Output the (x, y) coordinate of the center of the cell containing the given text.  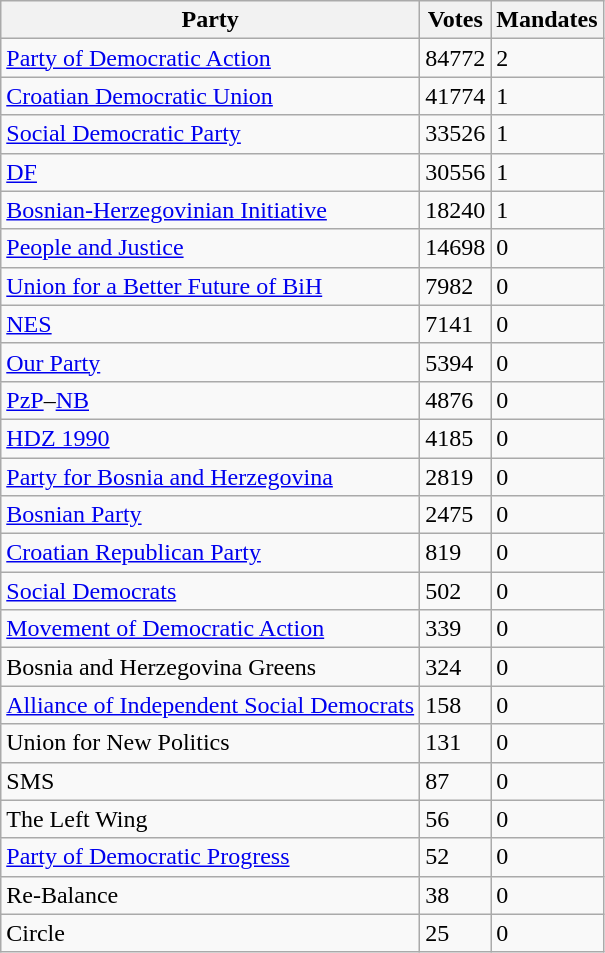
Social Democrats (210, 591)
Circle (210, 933)
Mandates (547, 20)
People and Justice (210, 248)
5394 (456, 362)
25 (456, 933)
The Left Wing (210, 819)
Party of Democratic Progress (210, 857)
NES (210, 324)
87 (456, 781)
324 (456, 667)
52 (456, 857)
56 (456, 819)
502 (456, 591)
Union for New Politics (210, 743)
33526 (456, 134)
Party for Bosnia and Herzegovina (210, 477)
30556 (456, 172)
819 (456, 553)
SMS (210, 781)
Bosnian Party (210, 515)
DF (210, 172)
2819 (456, 477)
7982 (456, 286)
7141 (456, 324)
Movement of Democratic Action (210, 629)
38 (456, 895)
Social Democratic Party (210, 134)
HDZ 1990 (210, 438)
Croatian Democratic Union (210, 96)
18240 (456, 210)
Party (210, 20)
4876 (456, 400)
339 (456, 629)
PzP–NB (210, 400)
158 (456, 705)
Bosnia and Herzegovina Greens (210, 667)
Re-Balance (210, 895)
Croatian Republican Party (210, 553)
2475 (456, 515)
2 (547, 58)
Party of Democratic Action (210, 58)
131 (456, 743)
84772 (456, 58)
Our Party (210, 362)
Votes (456, 20)
14698 (456, 248)
Bosnian-Herzegovinian Initiative (210, 210)
4185 (456, 438)
41774 (456, 96)
Union for a Better Future of BiH (210, 286)
Alliance of Independent Social Democrats (210, 705)
